Provide the [X, Y] coordinate of the cell's center where the given text is located.  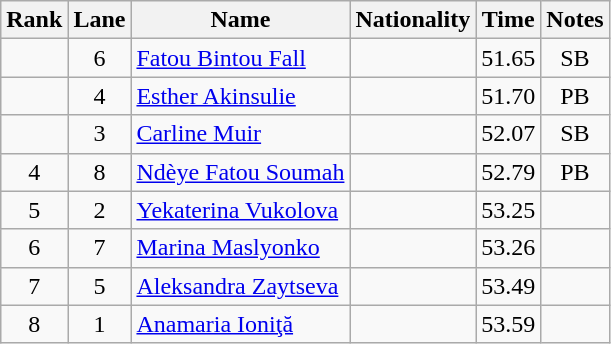
Nationality [413, 20]
Name [240, 20]
53.49 [508, 286]
Lane [100, 20]
Ndèye Fatou Soumah [240, 172]
Carline Muir [240, 134]
Marina Maslyonko [240, 248]
Fatou Bintou Fall [240, 58]
53.59 [508, 324]
53.25 [508, 210]
52.07 [508, 134]
Esther Akinsulie [240, 96]
3 [100, 134]
Rank [34, 20]
51.70 [508, 96]
Yekaterina Vukolova [240, 210]
51.65 [508, 58]
Time [508, 20]
Aleksandra Zaytseva [240, 286]
1 [100, 324]
Notes [575, 20]
53.26 [508, 248]
52.79 [508, 172]
2 [100, 210]
Anamaria Ioniţă [240, 324]
